Output the (X, Y) coordinate of the center of the cell containing the given text.  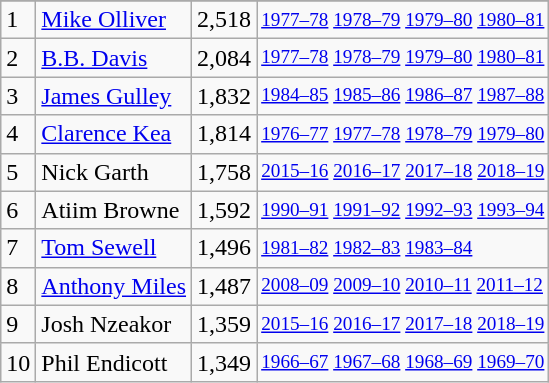
Tom Sewell (114, 248)
1,814 (224, 134)
10 (18, 362)
1984–85 1985–86 1986–87 1987–88 (403, 96)
4 (18, 134)
9 (18, 324)
Anthony Miles (114, 286)
Nick Garth (114, 172)
1976–77 1977–78 1978–79 1979–80 (403, 134)
B.B. Davis (114, 58)
1,496 (224, 248)
Clarence Kea (114, 134)
1,592 (224, 210)
7 (18, 248)
8 (18, 286)
Mike Olliver (114, 20)
Atiim Browne (114, 210)
1990–91 1991–92 1992–93 1993–94 (403, 210)
6 (18, 210)
1966–67 1967–68 1968–69 1969–70 (403, 362)
2,518 (224, 20)
Phil Endicott (114, 362)
1,832 (224, 96)
2 (18, 58)
3 (18, 96)
5 (18, 172)
1981–82 1982–83 1983–84 (403, 248)
2,084 (224, 58)
1,349 (224, 362)
2008–09 2009–10 2010–11 2011–12 (403, 286)
James Gulley (114, 96)
Josh Nzeakor (114, 324)
1,359 (224, 324)
1,758 (224, 172)
1 (18, 20)
1,487 (224, 286)
